Scan for the cell matching the given text and deliver its [x, y] coordinate at center. 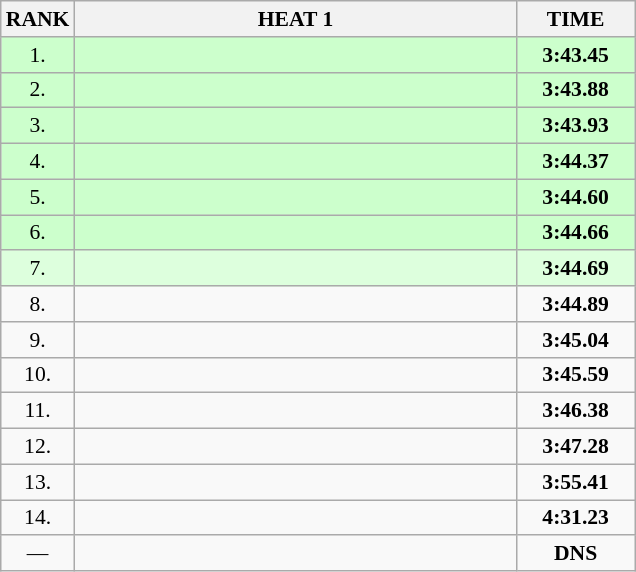
3:45.59 [576, 375]
3:43.93 [576, 126]
3:43.45 [576, 55]
3:45.04 [576, 340]
2. [38, 90]
11. [38, 411]
— [38, 554]
8. [38, 304]
3. [38, 126]
3:55.41 [576, 482]
3:44.69 [576, 269]
RANK [38, 19]
TIME [576, 19]
7. [38, 269]
10. [38, 375]
14. [38, 518]
12. [38, 447]
3:44.60 [576, 197]
1. [38, 55]
4:31.23 [576, 518]
3:47.28 [576, 447]
9. [38, 340]
5. [38, 197]
13. [38, 482]
3:44.37 [576, 162]
DNS [576, 554]
3:46.38 [576, 411]
3:44.89 [576, 304]
6. [38, 233]
3:43.88 [576, 90]
3:44.66 [576, 233]
4. [38, 162]
HEAT 1 [295, 19]
